Return the [X, Y] coordinate for the center point of the cell that contains the specified text.  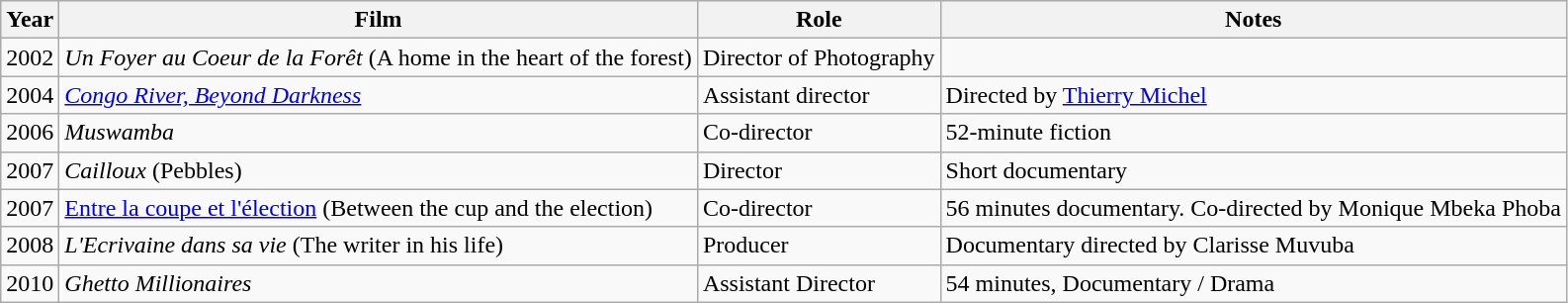
Entre la coupe et l'élection (Between the cup and the election) [379, 208]
Congo River, Beyond Darkness [379, 95]
Producer [819, 246]
Documentary directed by Clarisse Muvuba [1254, 246]
2010 [30, 283]
L'Ecrivaine dans sa vie (The writer in his life) [379, 246]
Short documentary [1254, 170]
Assistant director [819, 95]
2006 [30, 133]
52-minute fiction [1254, 133]
2002 [30, 57]
Notes [1254, 20]
Directed by Thierry Michel [1254, 95]
Cailloux (Pebbles) [379, 170]
Ghetto Millionaires [379, 283]
Muswamba [379, 133]
Assistant Director [819, 283]
Director of Photography [819, 57]
54 minutes, Documentary / Drama [1254, 283]
2008 [30, 246]
Un Foyer au Coeur de la Forêt (A home in the heart of the forest) [379, 57]
Year [30, 20]
Film [379, 20]
56 minutes documentary. Co-directed by Monique Mbeka Phoba [1254, 208]
2004 [30, 95]
Director [819, 170]
Role [819, 20]
